Output the [X, Y] coordinate of the center of the cell containing the given text.  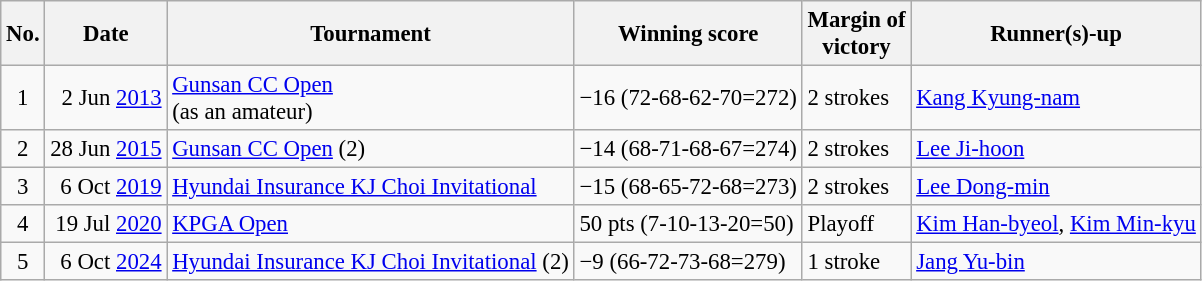
Gunsan CC Open(as an amateur) [370, 98]
Lee Dong-min [1056, 187]
19 Jul 2020 [106, 224]
−14 (68-71-68-67=274) [688, 149]
6 Oct 2019 [106, 187]
−9 (66-72-73-68=279) [688, 262]
28 Jun 2015 [106, 149]
Date [106, 34]
Playoff [856, 224]
Hyundai Insurance KJ Choi Invitational [370, 187]
5 [23, 262]
No. [23, 34]
Jang Yu-bin [1056, 262]
Winning score [688, 34]
−15 (68-65-72-68=273) [688, 187]
Gunsan CC Open (2) [370, 149]
Kim Han-byeol, Kim Min-kyu [1056, 224]
Hyundai Insurance KJ Choi Invitational (2) [370, 262]
Lee Ji-hoon [1056, 149]
Runner(s)-up [1056, 34]
6 Oct 2024 [106, 262]
−16 (72-68-62-70=272) [688, 98]
4 [23, 224]
KPGA Open [370, 224]
50 pts (7-10-13-20=50) [688, 224]
1 stroke [856, 262]
Margin ofvictory [856, 34]
1 [23, 98]
2 [23, 149]
Tournament [370, 34]
Kang Kyung-nam [1056, 98]
3 [23, 187]
2 Jun 2013 [106, 98]
